Extract the (x, y) coordinate from the center of the cell holding the provided text.  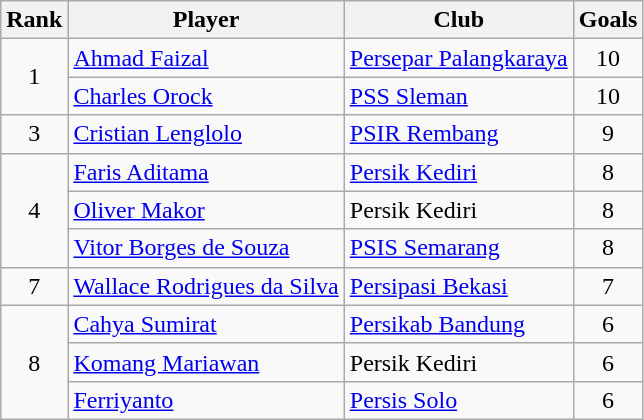
Komang Mariawan (206, 362)
Goals (608, 20)
Cristian Lenglolo (206, 134)
Persipasi Bekasi (458, 286)
Club (458, 20)
Persikab Bandung (458, 324)
Vitor Borges de Souza (206, 248)
PSIR Rembang (458, 134)
Ferriyanto (206, 400)
Persis Solo (458, 400)
1 (34, 77)
Charles Orock (206, 96)
PSS Sleman (458, 96)
Oliver Makor (206, 210)
Faris Aditama (206, 172)
3 (34, 134)
4 (34, 210)
PSIS Semarang (458, 248)
Persepar Palangkaraya (458, 58)
Rank (34, 20)
9 (608, 134)
Cahya Sumirat (206, 324)
Wallace Rodrigues da Silva (206, 286)
Ahmad Faizal (206, 58)
Player (206, 20)
